Pinpoint the cell where the given text exists, returning its (x, y) midpoint coordinate. 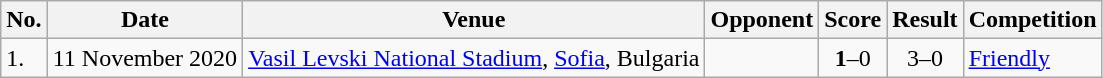
1–0 (853, 58)
Friendly (1032, 58)
Vasil Levski National Stadium, Sofia, Bulgaria (474, 58)
No. (24, 20)
Venue (474, 20)
Score (853, 20)
1. (24, 58)
Date (144, 20)
Opponent (762, 20)
11 November 2020 (144, 58)
Competition (1032, 20)
3–0 (925, 58)
Result (925, 20)
